Find where the given text appears and provide that cell's center as [x, y] coordinate. 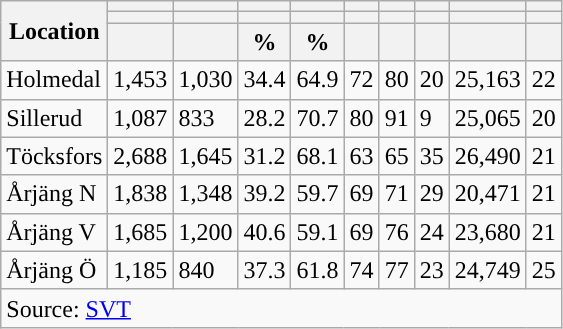
24,749 [488, 270]
Location [54, 31]
Årjäng N [54, 194]
Source: SVT [282, 308]
9 [432, 118]
37.3 [264, 270]
23 [432, 270]
23,680 [488, 232]
1,685 [140, 232]
61.8 [318, 270]
833 [206, 118]
Holmedal [54, 80]
31.2 [264, 156]
1,645 [206, 156]
68.1 [318, 156]
Töcksfors [54, 156]
Årjäng V [54, 232]
1,030 [206, 80]
59.1 [318, 232]
77 [396, 270]
24 [432, 232]
1,200 [206, 232]
59.7 [318, 194]
91 [396, 118]
25,163 [488, 80]
74 [362, 270]
Årjäng Ö [54, 270]
840 [206, 270]
1,453 [140, 80]
28.2 [264, 118]
39.2 [264, 194]
25,065 [488, 118]
26,490 [488, 156]
25 [544, 270]
1,838 [140, 194]
22 [544, 80]
35 [432, 156]
34.4 [264, 80]
71 [396, 194]
63 [362, 156]
1,087 [140, 118]
72 [362, 80]
20,471 [488, 194]
1,348 [206, 194]
64.9 [318, 80]
Sillerud [54, 118]
76 [396, 232]
29 [432, 194]
70.7 [318, 118]
2,688 [140, 156]
1,185 [140, 270]
40.6 [264, 232]
65 [396, 156]
